Locate the cell with the specified text and output its (X, Y) center coordinate. 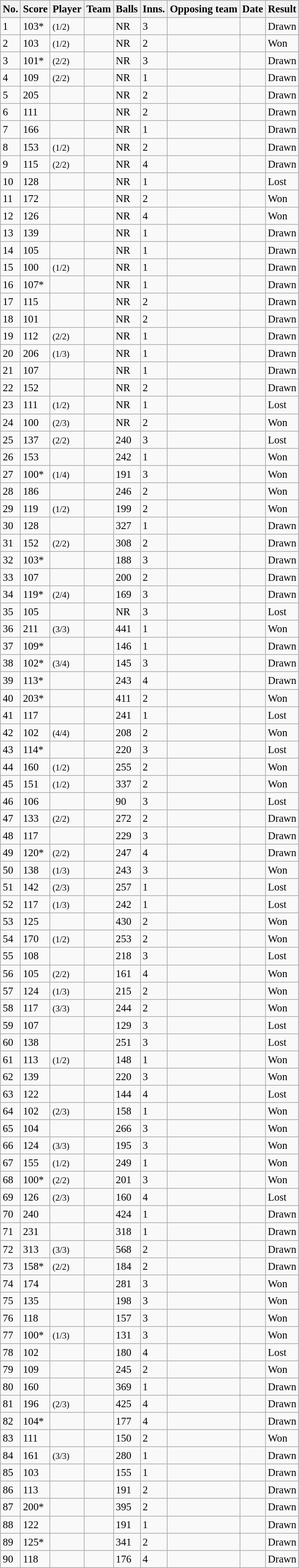
313 (36, 1249)
24 (11, 422)
157 (127, 1318)
77 (11, 1335)
120* (36, 853)
108 (36, 956)
196 (36, 1404)
208 (127, 732)
266 (127, 1129)
40 (11, 698)
16 (11, 284)
395 (127, 1508)
36 (11, 629)
129 (127, 1025)
17 (11, 302)
51 (11, 887)
425 (127, 1404)
146 (127, 646)
9 (11, 164)
79 (11, 1370)
112 (36, 336)
113* (36, 681)
245 (127, 1370)
18 (11, 319)
206 (36, 354)
150 (127, 1438)
66 (11, 1146)
430 (127, 922)
148 (127, 1060)
198 (127, 1300)
114* (36, 749)
87 (11, 1508)
144 (127, 1094)
63 (11, 1094)
125* (36, 1542)
119* (36, 595)
Opposing team (204, 9)
424 (127, 1214)
133 (36, 819)
53 (11, 922)
8 (11, 147)
(2/4) (67, 595)
81 (11, 1404)
41 (11, 715)
30 (11, 526)
(3/4) (67, 664)
107* (36, 284)
55 (11, 956)
35 (11, 612)
5 (11, 95)
46 (11, 801)
568 (127, 1249)
231 (36, 1232)
244 (127, 1008)
45 (11, 784)
441 (127, 629)
Inns. (154, 9)
68 (11, 1180)
101 (36, 319)
104 (36, 1129)
(4/4) (67, 732)
145 (127, 664)
199 (127, 508)
104* (36, 1421)
75 (11, 1300)
369 (127, 1387)
76 (11, 1318)
59 (11, 1025)
39 (11, 681)
241 (127, 715)
Player (67, 9)
72 (11, 1249)
184 (127, 1266)
411 (127, 698)
78 (11, 1352)
34 (11, 595)
166 (36, 130)
211 (36, 629)
69 (11, 1197)
101* (36, 61)
170 (36, 939)
137 (36, 440)
56 (11, 973)
186 (36, 492)
52 (11, 905)
13 (11, 233)
Balls (127, 9)
86 (11, 1490)
158 (127, 1111)
203* (36, 698)
180 (127, 1352)
14 (11, 250)
32 (11, 560)
54 (11, 939)
64 (11, 1111)
50 (11, 870)
15 (11, 268)
218 (127, 956)
257 (127, 887)
12 (11, 216)
43 (11, 749)
318 (127, 1232)
10 (11, 181)
246 (127, 492)
20 (11, 354)
272 (127, 819)
229 (127, 836)
26 (11, 457)
135 (36, 1300)
102* (36, 664)
58 (11, 1008)
23 (11, 405)
Date (253, 9)
47 (11, 819)
28 (11, 492)
176 (127, 1559)
70 (11, 1214)
151 (36, 784)
280 (127, 1456)
255 (127, 767)
48 (11, 836)
169 (127, 595)
188 (127, 560)
249 (127, 1163)
200 (127, 578)
337 (127, 784)
106 (36, 801)
131 (127, 1335)
Team (98, 9)
38 (11, 664)
61 (11, 1060)
177 (127, 1421)
82 (11, 1421)
251 (127, 1043)
Score (36, 9)
37 (11, 646)
89 (11, 1542)
Result (282, 9)
215 (127, 991)
125 (36, 922)
57 (11, 991)
247 (127, 853)
49 (11, 853)
73 (11, 1266)
65 (11, 1129)
142 (36, 887)
83 (11, 1438)
25 (11, 440)
62 (11, 1077)
44 (11, 767)
119 (36, 508)
6 (11, 112)
71 (11, 1232)
42 (11, 732)
7 (11, 130)
19 (11, 336)
67 (11, 1163)
88 (11, 1524)
174 (36, 1284)
74 (11, 1284)
308 (127, 543)
172 (36, 198)
60 (11, 1043)
327 (127, 526)
No. (11, 9)
85 (11, 1473)
158* (36, 1266)
80 (11, 1387)
253 (127, 939)
31 (11, 543)
281 (127, 1284)
(1/4) (67, 474)
29 (11, 508)
201 (127, 1180)
200* (36, 1508)
11 (11, 198)
84 (11, 1456)
341 (127, 1542)
27 (11, 474)
205 (36, 95)
195 (127, 1146)
22 (11, 388)
21 (11, 371)
109* (36, 646)
33 (11, 578)
